Locate the cell with the specified text and output its (x, y) center coordinate. 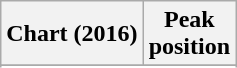
Chart (2016) (72, 34)
Peakposition (189, 34)
